Extract the (X, Y) coordinate from the center of the cell holding the provided text.  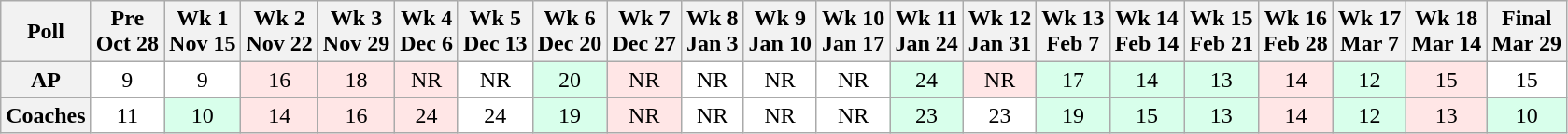
Wk 11 Jan 24 (926, 32)
Wk 12 Jan 31 (999, 32)
Pre Oct 28 (127, 32)
17 (1073, 80)
Final Mar 29 (1527, 32)
Wk 18 Mar 14 (1447, 32)
Wk 9 Jan 10 (780, 32)
18 (356, 80)
Wk 14 Feb 14 (1147, 32)
AP (46, 80)
Wk 10 Jan 17 (853, 32)
Wk 1 Nov 15 (203, 32)
Wk 16 Feb 28 (1296, 32)
Coaches (46, 115)
Wk 3 Nov 29 (356, 32)
Wk 17 Mar 7 (1369, 32)
11 (127, 115)
Wk 5 Dec 13 (495, 32)
Poll (46, 32)
Wk 6 Dec 20 (570, 32)
20 (570, 80)
Wk 15 Feb 21 (1222, 32)
Wk 2 Nov 22 (279, 32)
Wk 4 Dec 6 (427, 32)
Wk 8 Jan 3 (713, 32)
Wk 7 Dec 27 (644, 32)
Wk 13 Feb 7 (1073, 32)
